Capture the cell that displays the provided text and extract its (x, y) central coordinate. 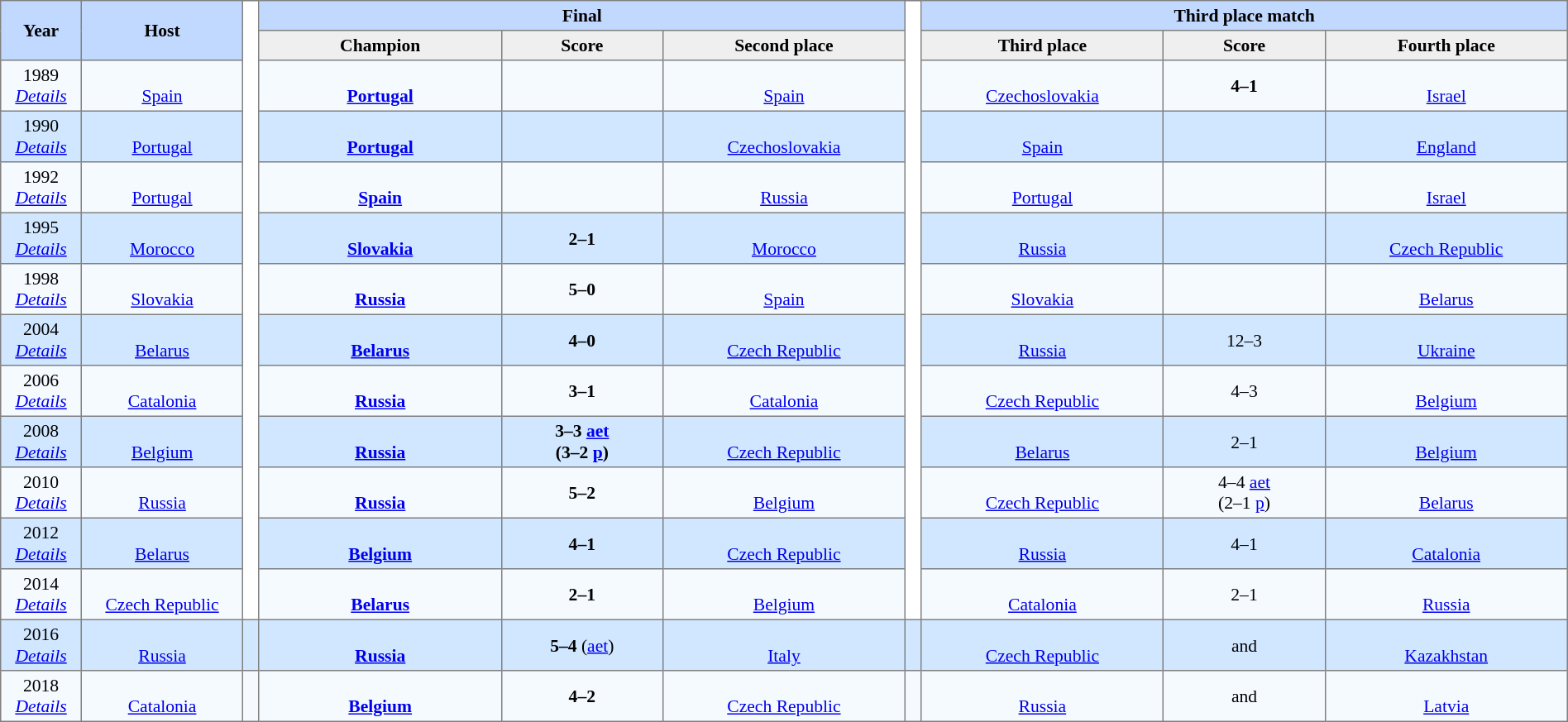
2012Details (41, 543)
Host (162, 31)
2010Details (41, 493)
Third place (1042, 45)
2006Details (41, 391)
Second place (784, 45)
Kazakhstan (1446, 645)
5–4 (aet) (582, 645)
4–3 (1244, 391)
2014Details (41, 595)
Fourth place (1446, 45)
Ukraine (1446, 340)
2018Details (41, 696)
3–3 aet(3–2 p) (582, 442)
1995Details (41, 238)
Year (41, 31)
1990Details (41, 136)
Champion (380, 45)
2008Details (41, 442)
2004Details (41, 340)
4–0 (582, 340)
England (1446, 136)
1998Details (41, 289)
4–2 (582, 696)
3–1 (582, 391)
5–0 (582, 289)
2016Details (41, 645)
1992Details (41, 188)
5–2 (582, 493)
Final (582, 16)
Italy (784, 645)
Third place match (1244, 16)
1989Details (41, 86)
12–3 (1244, 340)
4–4 aet(2–1 p) (1244, 493)
Latvia (1446, 696)
